Output the (X, Y) coordinate of the center of the cell containing the given text.  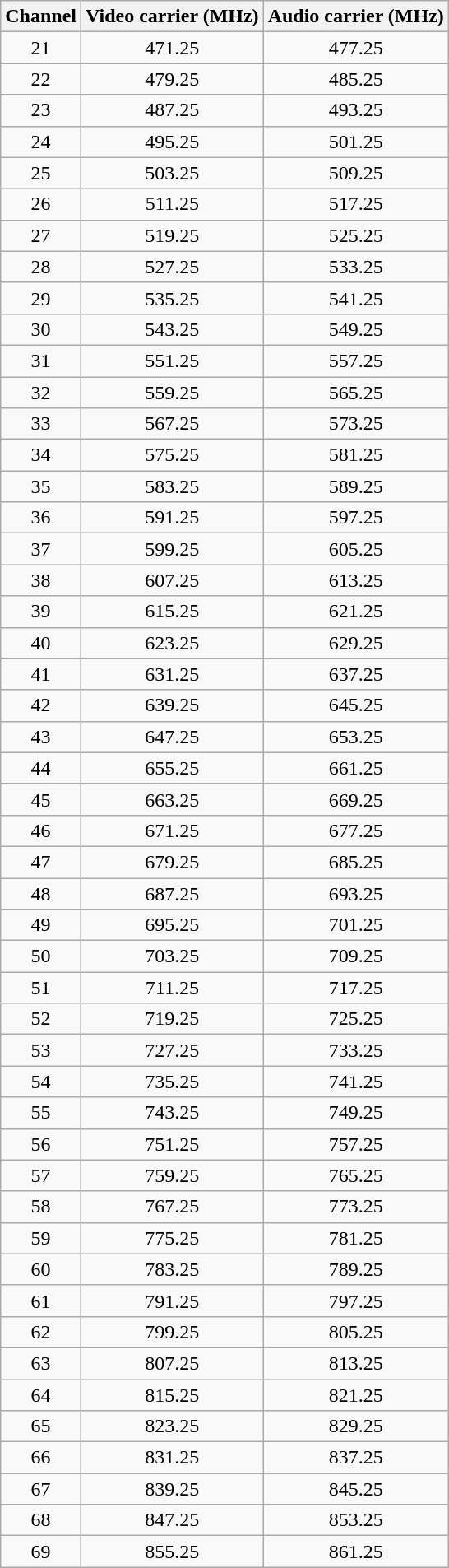
543.25 (173, 329)
727.25 (173, 1050)
775.25 (173, 1238)
36 (41, 518)
743.25 (173, 1113)
32 (41, 393)
24 (41, 142)
519.25 (173, 235)
629.25 (355, 643)
Video carrier (MHz) (173, 16)
66 (41, 1458)
51 (41, 988)
623.25 (173, 643)
789.25 (355, 1269)
829.25 (355, 1426)
45 (41, 799)
655.25 (173, 768)
53 (41, 1050)
565.25 (355, 393)
759.25 (173, 1175)
52 (41, 1019)
653.25 (355, 737)
509.25 (355, 173)
64 (41, 1395)
495.25 (173, 142)
58 (41, 1207)
663.25 (173, 799)
50 (41, 956)
847.25 (173, 1520)
581.25 (355, 455)
63 (41, 1363)
487.25 (173, 110)
719.25 (173, 1019)
685.25 (355, 862)
709.25 (355, 956)
807.25 (173, 1363)
29 (41, 298)
69 (41, 1552)
511.25 (173, 204)
591.25 (173, 518)
28 (41, 267)
67 (41, 1489)
597.25 (355, 518)
517.25 (355, 204)
645.25 (355, 705)
21 (41, 48)
733.25 (355, 1050)
46 (41, 831)
669.25 (355, 799)
535.25 (173, 298)
751.25 (173, 1144)
48 (41, 893)
621.25 (355, 612)
711.25 (173, 988)
533.25 (355, 267)
541.25 (355, 298)
527.25 (173, 267)
639.25 (173, 705)
815.25 (173, 1395)
725.25 (355, 1019)
821.25 (355, 1395)
765.25 (355, 1175)
56 (41, 1144)
Audio carrier (MHz) (355, 16)
741.25 (355, 1082)
647.25 (173, 737)
607.25 (173, 580)
503.25 (173, 173)
30 (41, 329)
853.25 (355, 1520)
781.25 (355, 1238)
49 (41, 925)
37 (41, 549)
831.25 (173, 1458)
62 (41, 1332)
783.25 (173, 1269)
60 (41, 1269)
26 (41, 204)
573.25 (355, 424)
557.25 (355, 361)
767.25 (173, 1207)
22 (41, 79)
61 (41, 1300)
679.25 (173, 862)
757.25 (355, 1144)
65 (41, 1426)
693.25 (355, 893)
845.25 (355, 1489)
839.25 (173, 1489)
583.25 (173, 486)
35 (41, 486)
861.25 (355, 1552)
637.25 (355, 674)
717.25 (355, 988)
687.25 (173, 893)
59 (41, 1238)
33 (41, 424)
551.25 (173, 361)
477.25 (355, 48)
567.25 (173, 424)
661.25 (355, 768)
671.25 (173, 831)
47 (41, 862)
589.25 (355, 486)
68 (41, 1520)
38 (41, 580)
805.25 (355, 1332)
631.25 (173, 674)
39 (41, 612)
485.25 (355, 79)
773.25 (355, 1207)
34 (41, 455)
31 (41, 361)
615.25 (173, 612)
613.25 (355, 580)
797.25 (355, 1300)
25 (41, 173)
837.25 (355, 1458)
479.25 (173, 79)
735.25 (173, 1082)
57 (41, 1175)
44 (41, 768)
525.25 (355, 235)
42 (41, 705)
41 (41, 674)
575.25 (173, 455)
703.25 (173, 956)
559.25 (173, 393)
701.25 (355, 925)
55 (41, 1113)
823.25 (173, 1426)
501.25 (355, 142)
799.25 (173, 1332)
43 (41, 737)
677.25 (355, 831)
855.25 (173, 1552)
599.25 (173, 549)
695.25 (173, 925)
605.25 (355, 549)
791.25 (173, 1300)
23 (41, 110)
471.25 (173, 48)
40 (41, 643)
27 (41, 235)
493.25 (355, 110)
54 (41, 1082)
813.25 (355, 1363)
749.25 (355, 1113)
549.25 (355, 329)
Channel (41, 16)
